For the text-containing cell, return its midpoint in (X, Y) coordinate format. 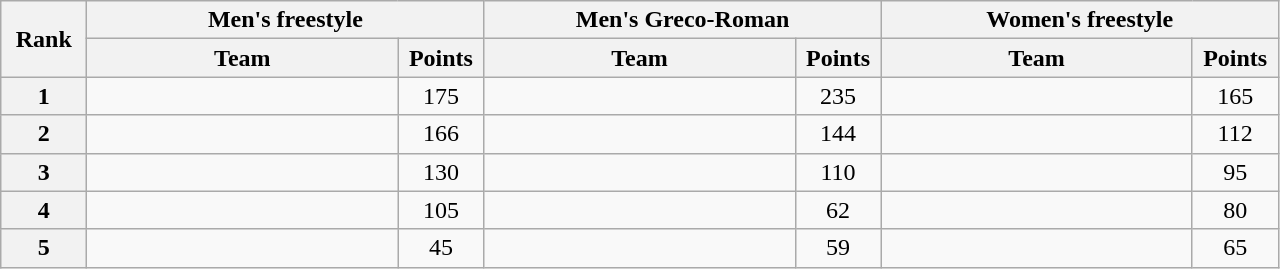
80 (1235, 210)
175 (441, 96)
59 (838, 248)
112 (1235, 134)
Rank (44, 39)
62 (838, 210)
166 (441, 134)
144 (838, 134)
4 (44, 210)
110 (838, 172)
Men's freestyle (286, 20)
65 (1235, 248)
45 (441, 248)
2 (44, 134)
Women's freestyle (1080, 20)
130 (441, 172)
5 (44, 248)
165 (1235, 96)
1 (44, 96)
Men's Greco-Roman (682, 20)
95 (1235, 172)
235 (838, 96)
105 (441, 210)
3 (44, 172)
